From the cell containing the given text, extract its center point as [x, y] coordinate. 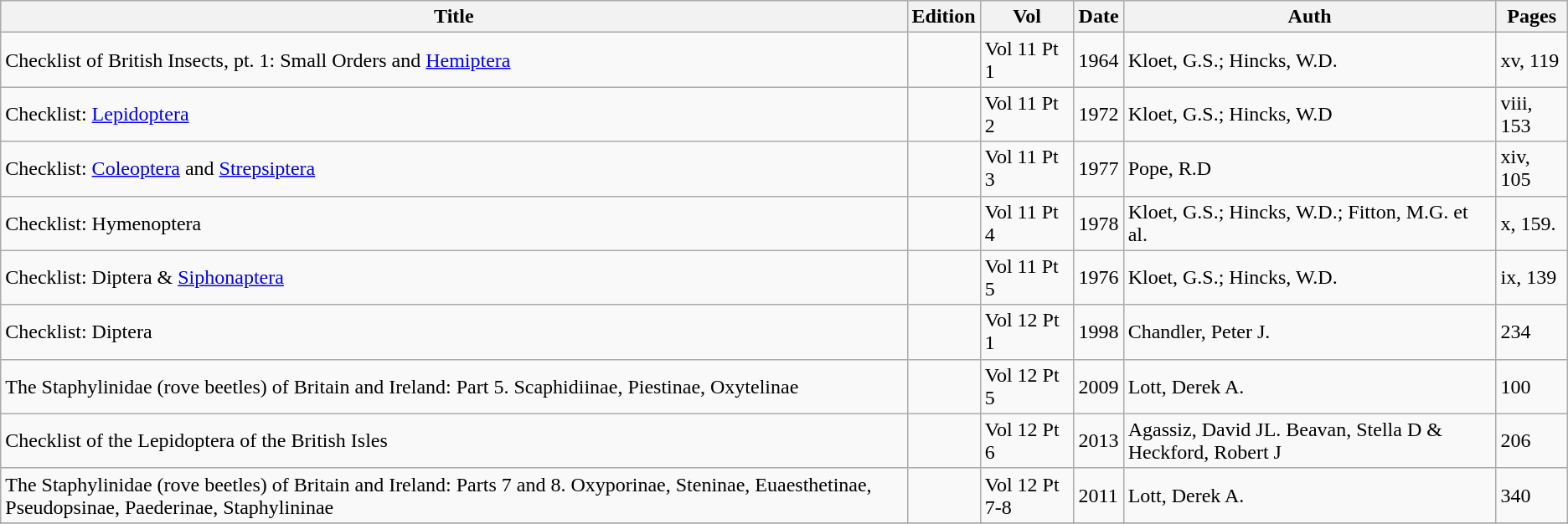
Checklist: Hymenoptera [454, 223]
2011 [1099, 496]
xiv, 105 [1531, 169]
Vol 12 Pt 1 [1027, 331]
Pope, R.D [1310, 169]
The Staphylinidae (rove beetles) of Britain and Ireland: Part 5. Scaphidiinae, Piestinae, Oxytelinae [454, 387]
1978 [1099, 223]
Vol 11 Pt 3 [1027, 169]
Checklist: Diptera [454, 331]
Vol [1027, 17]
206 [1531, 440]
234 [1531, 331]
Checklist: Lepidoptera [454, 114]
Agassiz, David JL. Beavan, Stella D & Heckford, Robert J [1310, 440]
Checklist of British Insects, pt. 1: Small Orders and Hemiptera [454, 60]
Vol 11 Pt 1 [1027, 60]
340 [1531, 496]
1976 [1099, 278]
2013 [1099, 440]
Auth [1310, 17]
ix, 139 [1531, 278]
viii, 153 [1531, 114]
Edition [943, 17]
Title [454, 17]
Vol 11 Pt 2 [1027, 114]
Pages [1531, 17]
The Staphylinidae (rove beetles) of Britain and Ireland: Parts 7 and 8. Oxyporinae, Steninae, Euaesthetinae, Pseudopsinae, Paederinae, Staphylininae [454, 496]
Vol 12 Pt 5 [1027, 387]
1998 [1099, 331]
Chandler, Peter J. [1310, 331]
Checklist: Coleoptera and Strepsiptera [454, 169]
Vol 12 Pt 6 [1027, 440]
2009 [1099, 387]
Kloet, G.S.; Hincks, W.D.; Fitton, M.G. et al. [1310, 223]
Date [1099, 17]
x, 159. [1531, 223]
Vol 12 Pt 7-8 [1027, 496]
Vol 11 Pt 4 [1027, 223]
1964 [1099, 60]
Vol 11 Pt 5 [1027, 278]
100 [1531, 387]
Checklist of the Lepidoptera of the British Isles [454, 440]
Checklist: Diptera & Siphonaptera [454, 278]
Kloet, G.S.; Hincks, W.D [1310, 114]
xv, 119 [1531, 60]
1972 [1099, 114]
1977 [1099, 169]
